Search for the cell housing the specified text and yield its (X, Y) center coordinate. 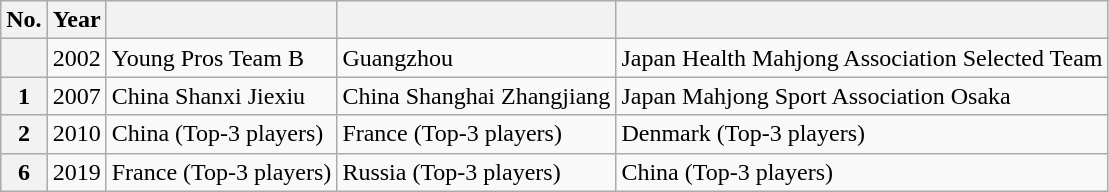
Year (76, 20)
2 (24, 134)
China Shanghai Zhangjiang (476, 96)
China Shanxi Jiexiu (222, 96)
Young Pros Team B (222, 58)
2007 (76, 96)
Denmark (Top-3 players) (862, 134)
No. (24, 20)
Japan Mahjong Sport Association Osaka (862, 96)
Guangzhou (476, 58)
Russia (Top-3 players) (476, 172)
6 (24, 172)
2002 (76, 58)
Japan Health Mahjong Association Selected Team (862, 58)
2010 (76, 134)
1 (24, 96)
2019 (76, 172)
